From the cell containing the given text, extract its center point as [X, Y] coordinate. 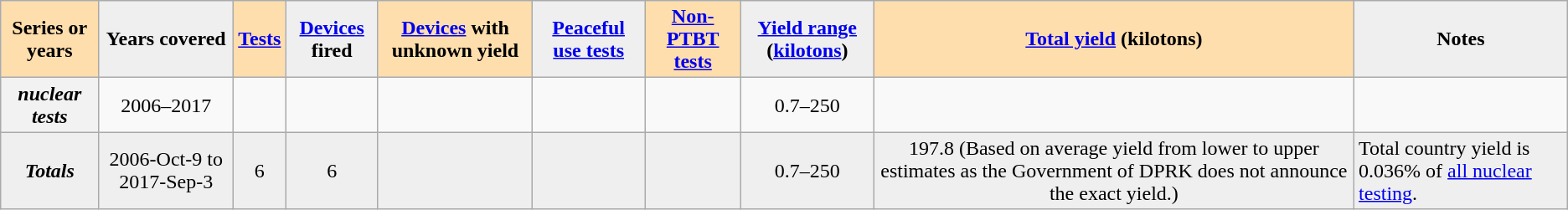
197.8 (Based on average yield from lower to upper estimates as the Government of DPRK does not announce the exact yield.) [1114, 171]
Series or years [50, 39]
Non-PTBT tests [694, 39]
Peaceful use tests [588, 39]
Total yield (kilotons) [1114, 39]
Tests [260, 39]
Total country yield is 0.036% of all nuclear testing. [1461, 171]
Years covered [166, 39]
Notes [1461, 39]
2006-Oct-9 to 2017-Sep-3 [166, 171]
Devices fired [332, 39]
Yield range (kilotons) [807, 39]
Totals [50, 171]
Devices with unknown yield [455, 39]
nuclear tests [50, 105]
2006–2017 [166, 105]
